Locate the cell with the specified text and output its [x, y] center coordinate. 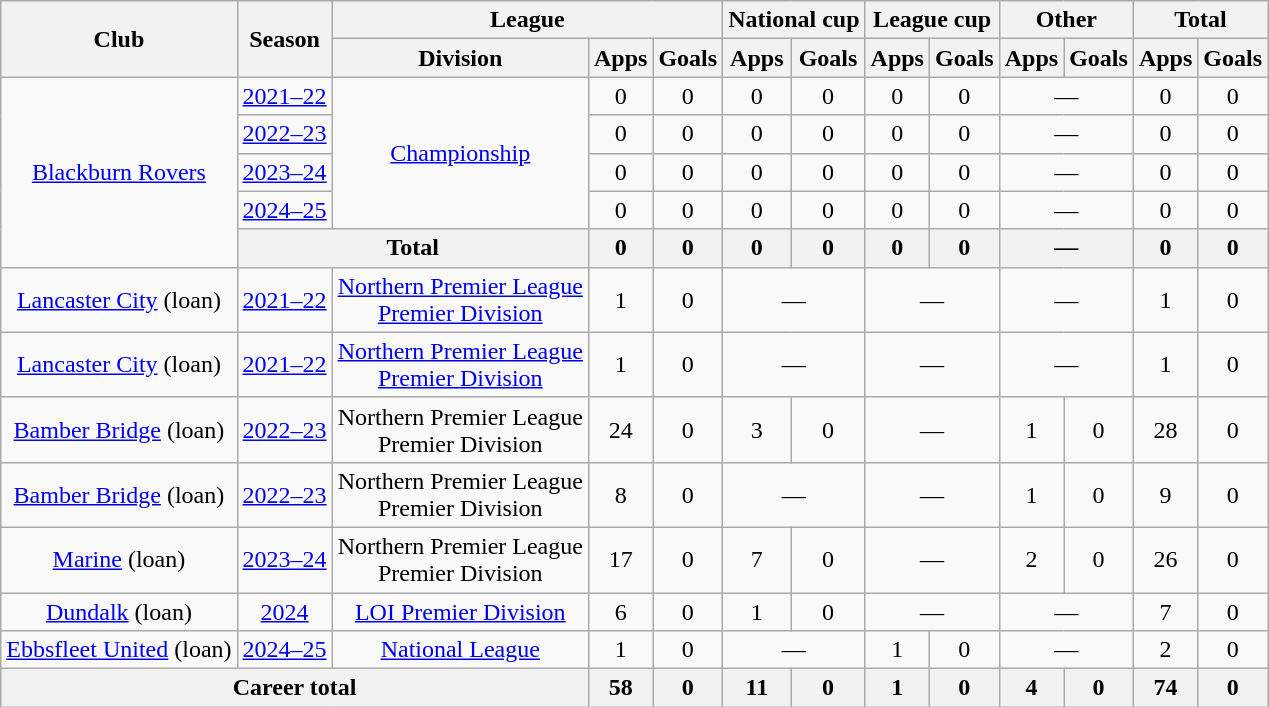
6 [620, 611]
28 [1165, 430]
Career total [295, 688]
Championship [460, 153]
17 [620, 560]
9 [1165, 494]
National League [460, 650]
24 [620, 430]
League cup [932, 20]
Marine (loan) [119, 560]
Dundalk (loan) [119, 611]
Division [460, 58]
58 [620, 688]
National cup [794, 20]
Other [1066, 20]
Blackburn Rovers [119, 172]
LOI Premier Division [460, 611]
3 [757, 430]
Club [119, 39]
League [527, 20]
74 [1165, 688]
11 [757, 688]
2024 [284, 611]
Ebbsfleet United (loan) [119, 650]
26 [1165, 560]
8 [620, 494]
4 [1031, 688]
Season [284, 39]
